Locate the cell with the specified text and output its [X, Y] center coordinate. 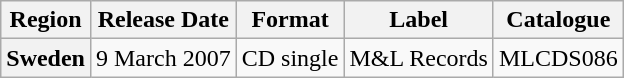
Region [46, 20]
Catalogue [558, 20]
Format [290, 20]
9 March 2007 [163, 58]
CD single [290, 58]
MLCDS086 [558, 58]
M&L Records [418, 58]
Label [418, 20]
Release Date [163, 20]
Sweden [46, 58]
